For the text-containing cell, return its midpoint in [X, Y] coordinate format. 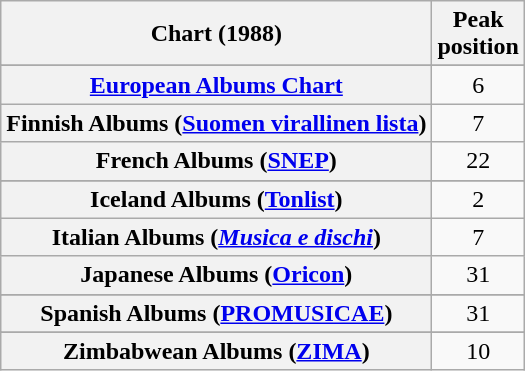
French Albums (SNEP) [216, 161]
10 [478, 351]
22 [478, 161]
Italian Albums (Musica e dischi) [216, 237]
Spanish Albums (PROMUSICAE) [216, 313]
Chart (1988) [216, 34]
6 [478, 85]
European Albums Chart [216, 85]
2 [478, 199]
Zimbabwean Albums (ZIMA) [216, 351]
Iceland Albums (Tonlist) [216, 199]
Japanese Albums (Oricon) [216, 275]
Finnish Albums (Suomen virallinen lista) [216, 123]
Peakposition [478, 34]
